Provide the [x, y] coordinate of the cell's center where the given text is located.  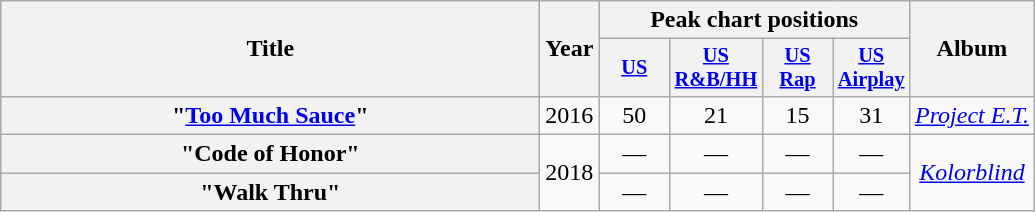
Project E.T. [972, 115]
50 [634, 115]
Year [570, 49]
Album [972, 49]
Kolorblind [972, 173]
USR&B/HH [716, 68]
"Too Much Sauce" [270, 115]
"Walk Thru" [270, 192]
15 [798, 115]
Peak chart positions [754, 20]
2018 [570, 173]
21 [716, 115]
USRap [798, 68]
Title [270, 49]
31 [871, 115]
2016 [570, 115]
USAirplay [871, 68]
"Code of Honor" [270, 154]
US [634, 68]
